Search for the cell housing the specified text and yield its (x, y) center coordinate. 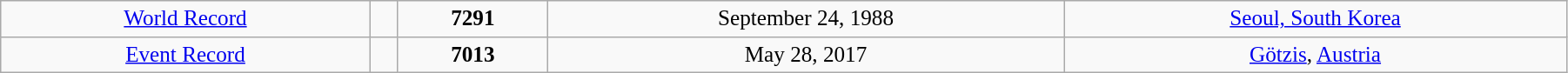
7013 (472, 55)
Event Record (185, 55)
World Record (185, 19)
7291 (472, 19)
May 28, 2017 (806, 55)
September 24, 1988 (806, 19)
Götzis, Austria (1316, 55)
Seoul, South Korea (1316, 19)
